Return (X, Y) of the center of cell containing provided text 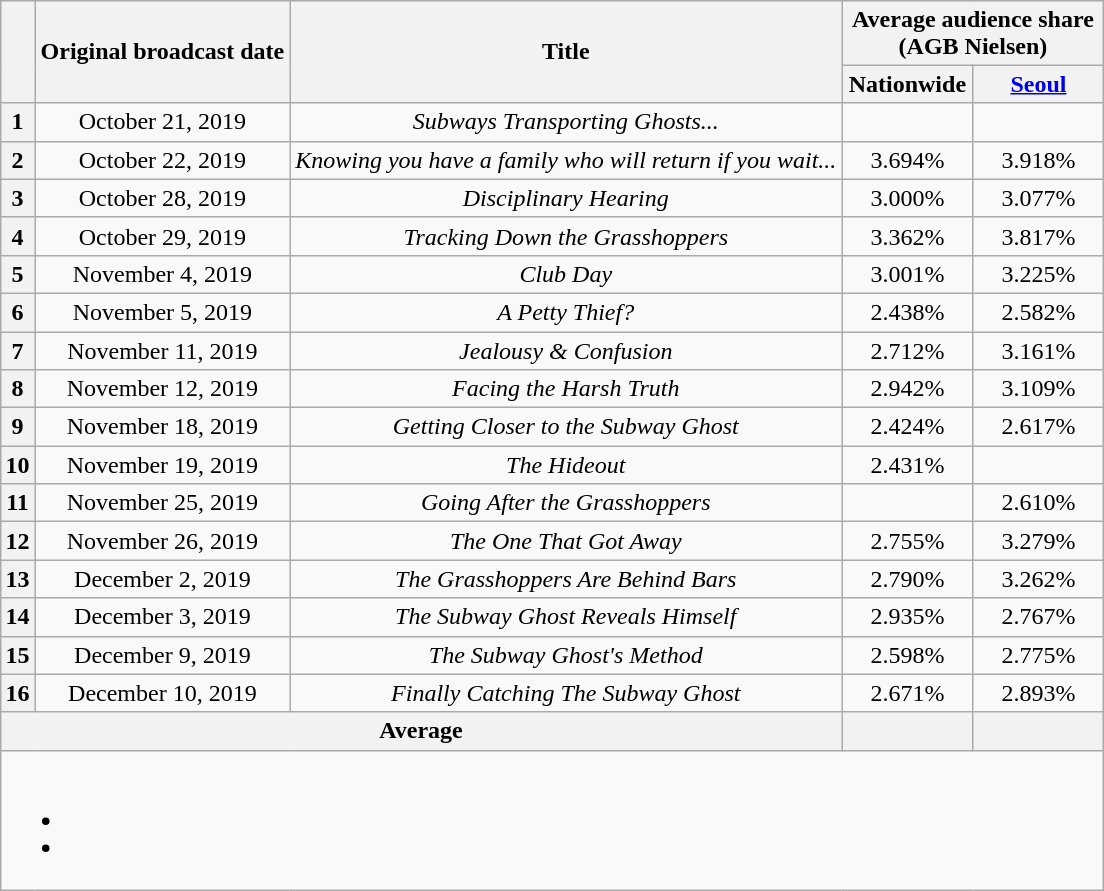
Subways Transporting Ghosts... (566, 122)
December 2, 2019 (162, 579)
Tracking Down the Grasshoppers (566, 236)
5 (18, 274)
2.790% (908, 579)
The One That Got Away (566, 541)
3 (18, 198)
9 (18, 427)
December 10, 2019 (162, 693)
Seoul (1038, 84)
Jealousy & Confusion (566, 351)
The Grasshoppers Are Behind Bars (566, 579)
13 (18, 579)
3.262% (1038, 579)
2.438% (908, 312)
3.000% (908, 198)
2.712% (908, 351)
November 25, 2019 (162, 503)
The Subway Ghost Reveals Himself (566, 617)
3.001% (908, 274)
November 4, 2019 (162, 274)
2.582% (1038, 312)
Facing the Harsh Truth (566, 389)
3.362% (908, 236)
Finally Catching The Subway Ghost (566, 693)
3.817% (1038, 236)
3.225% (1038, 274)
December 9, 2019 (162, 655)
Going After the Grasshoppers (566, 503)
3.694% (908, 160)
November 26, 2019 (162, 541)
1 (18, 122)
3.279% (1038, 541)
2.767% (1038, 617)
3.161% (1038, 351)
11 (18, 503)
7 (18, 351)
2.431% (908, 465)
Original broadcast date (162, 52)
October 21, 2019 (162, 122)
2.610% (1038, 503)
October 28, 2019 (162, 198)
Average audience share(AGB Nielsen) (973, 32)
Average (421, 731)
Getting Closer to the Subway Ghost (566, 427)
2.775% (1038, 655)
Knowing you have a family who will return if you wait... (566, 160)
2 (18, 160)
November 5, 2019 (162, 312)
2.893% (1038, 693)
2.942% (908, 389)
The Subway Ghost's Method (566, 655)
14 (18, 617)
October 22, 2019 (162, 160)
November 11, 2019 (162, 351)
3.109% (1038, 389)
10 (18, 465)
16 (18, 693)
Title (566, 52)
12 (18, 541)
15 (18, 655)
4 (18, 236)
Nationwide (908, 84)
3.918% (1038, 160)
2.598% (908, 655)
November 19, 2019 (162, 465)
2.424% (908, 427)
2.617% (1038, 427)
November 18, 2019 (162, 427)
6 (18, 312)
8 (18, 389)
November 12, 2019 (162, 389)
2.935% (908, 617)
A Petty Thief? (566, 312)
3.077% (1038, 198)
2.755% (908, 541)
2.671% (908, 693)
Club Day (566, 274)
December 3, 2019 (162, 617)
The Hideout (566, 465)
Disciplinary Hearing (566, 198)
October 29, 2019 (162, 236)
